Output the (X, Y) coordinate of the center of the cell containing the given text.  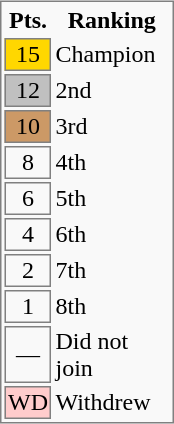
Did not join (112, 356)
8th (112, 308)
5th (112, 200)
4th (112, 164)
WD (28, 404)
1 (28, 308)
Ranking (112, 21)
15 (28, 56)
6th (112, 236)
8 (28, 164)
2nd (112, 92)
4 (28, 236)
7th (112, 272)
— (28, 356)
Pts. (28, 21)
Champion (112, 56)
6 (28, 200)
Withdrew (112, 404)
2 (28, 272)
12 (28, 92)
3rd (112, 128)
10 (28, 128)
